Return (x, y) of the center of cell containing provided text 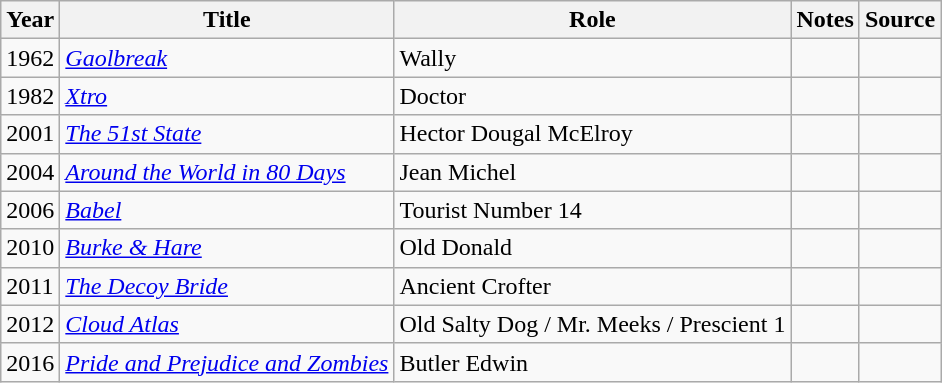
The 51st State (227, 134)
Burke & Hare (227, 248)
2012 (30, 324)
Babel (227, 210)
Around the World in 80 Days (227, 172)
Ancient Crofter (592, 286)
Gaolbreak (227, 58)
Butler Edwin (592, 362)
1982 (30, 96)
Pride and Prejudice and Zombies (227, 362)
2011 (30, 286)
The Decoy Bride (227, 286)
Wally (592, 58)
Notes (825, 20)
Old Donald (592, 248)
Title (227, 20)
2016 (30, 362)
Year (30, 20)
1962 (30, 58)
Cloud Atlas (227, 324)
Xtro (227, 96)
Role (592, 20)
Doctor (592, 96)
Tourist Number 14 (592, 210)
2004 (30, 172)
2010 (30, 248)
2006 (30, 210)
Source (900, 20)
Hector Dougal McElroy (592, 134)
Old Salty Dog / Mr. Meeks / Prescient 1 (592, 324)
Jean Michel (592, 172)
2001 (30, 134)
